Capture the cell that displays the provided text and extract its (X, Y) central coordinate. 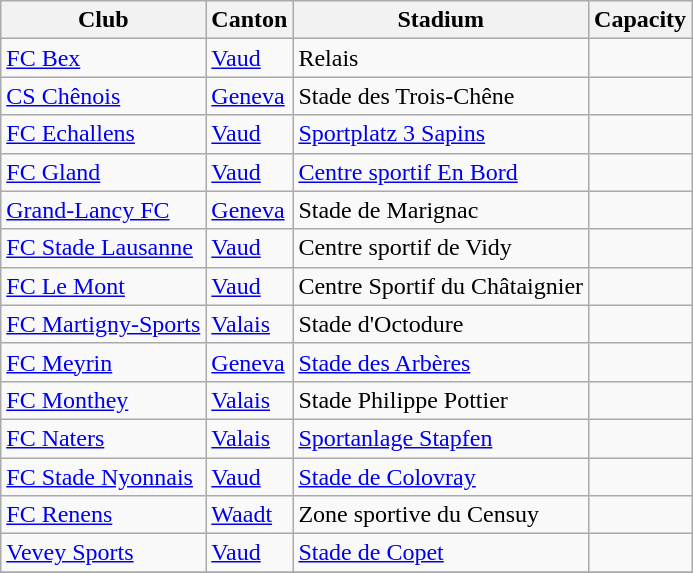
Waadt (250, 515)
Stade de Marignac (441, 210)
Canton (250, 20)
Grand-Lancy FC (104, 210)
Zone sportive du Censuy (441, 515)
FC Meyrin (104, 362)
FC Renens (104, 515)
Centre sportif de Vidy (441, 248)
Stade des Arbères (441, 362)
Centre Sportif du Châtaignier (441, 286)
Stade de Colovray (441, 477)
Sportplatz 3 Sapins (441, 134)
Stade de Copet (441, 553)
Stade des Trois-Chêne (441, 96)
Sportanlage Stapfen (441, 438)
Stade d'Octodure (441, 324)
FC Le Mont (104, 286)
Club (104, 20)
FC Monthey (104, 400)
FC Echallens (104, 134)
FC Bex (104, 58)
Relais (441, 58)
CS Chênois (104, 96)
FC Gland (104, 172)
Stade Philippe Pottier (441, 400)
Capacity (640, 20)
Stadium (441, 20)
FC Stade Lausanne (104, 248)
Vevey Sports (104, 553)
Centre sportif En Bord (441, 172)
FC Naters (104, 438)
FC Stade Nyonnais (104, 477)
FC Martigny-Sports (104, 324)
